For the text-containing cell, return its midpoint in [X, Y] coordinate format. 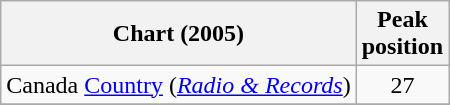
Canada Country (Radio & Records) [178, 85]
27 [402, 85]
Chart (2005) [178, 34]
Peakposition [402, 34]
